Detect which cell encompasses the target text, then output its (X, Y) center coordinate. 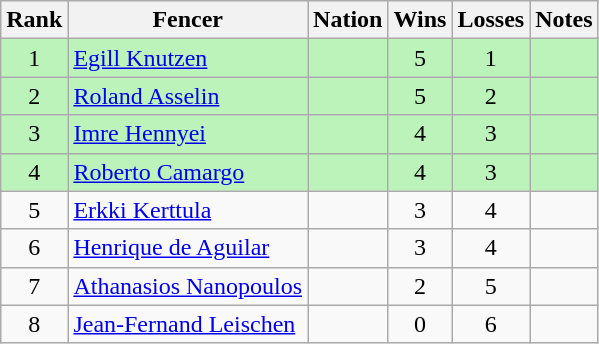
Wins (420, 20)
Rank (34, 20)
Jean-Fernand Leischen (188, 324)
Fencer (188, 20)
7 (34, 286)
0 (420, 324)
Roland Asselin (188, 96)
Imre Hennyei (188, 134)
Erkki Kerttula (188, 210)
Notes (564, 20)
Losses (491, 20)
Roberto Camargo (188, 172)
Nation (348, 20)
Egill Knutzen (188, 58)
8 (34, 324)
Henrique de Aguilar (188, 248)
Athanasios Nanopoulos (188, 286)
